Provide the [x, y] coordinate of the cell's center where the given text is located.  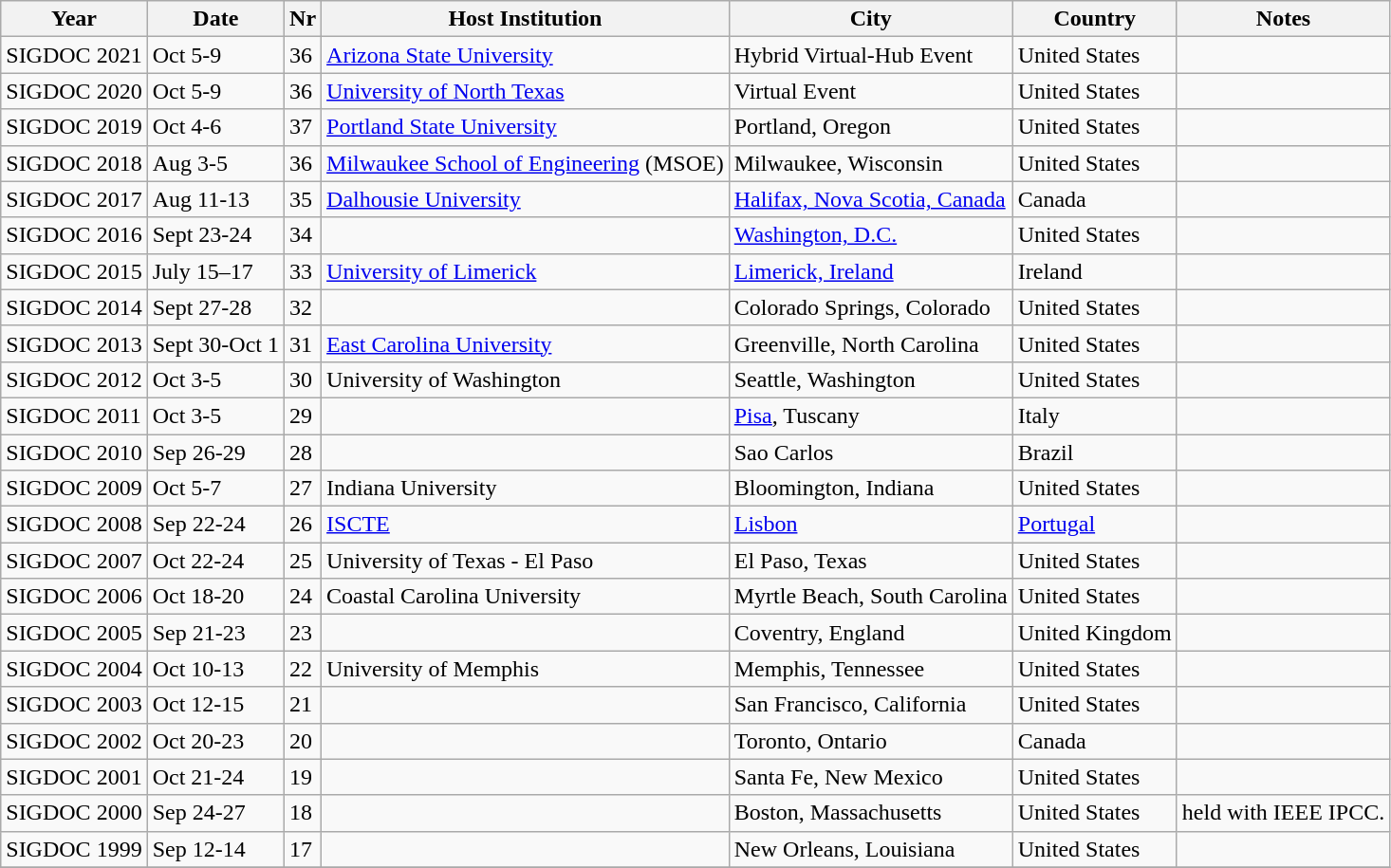
SIGDOC 2003 [74, 705]
Sao Carlos [871, 452]
Milwaukee School of Engineering (MSOE) [526, 163]
Myrtle Beach, South Carolina [871, 597]
SIGDOC 2017 [74, 199]
Virtual Event [871, 91]
Oct 10-13 [215, 669]
University of Limerick [526, 271]
East Carolina University [526, 343]
Notes [1283, 19]
27 [304, 489]
SIGDOC 2004 [74, 669]
Memphis, Tennessee [871, 669]
Sep 12-14 [215, 849]
Toronto, Ontario [871, 741]
SIGDOC 2008 [74, 525]
University of North Texas [526, 91]
Portugal [1095, 525]
Hybrid Virtual-Hub Event [871, 55]
Sep 22-24 [215, 525]
Colorado Springs, Colorado [871, 307]
United Kingdom [1095, 633]
SIGDOC 2014 [74, 307]
Seattle, Washington [871, 379]
Pisa, Tuscany [871, 416]
28 [304, 452]
Brazil [1095, 452]
31 [304, 343]
New Orleans, Louisiana [871, 849]
SIGDOC 2012 [74, 379]
Sep 24-27 [215, 813]
City [871, 19]
Ireland [1095, 271]
30 [304, 379]
Coventry, England [871, 633]
Indiana University [526, 489]
University of Washington [526, 379]
20 [304, 741]
Milwaukee, Wisconsin [871, 163]
SIGDOC 2015 [74, 271]
Washington, D.C. [871, 235]
Italy [1095, 416]
SIGDOC 1999 [74, 849]
SIGDOC 2009 [74, 489]
Boston, Massachusetts [871, 813]
SIGDOC 2018 [74, 163]
19 [304, 777]
Oct 20-23 [215, 741]
SIGDOC 2013 [74, 343]
24 [304, 597]
Dalhousie University [526, 199]
33 [304, 271]
held with IEEE IPCC. [1283, 813]
SIGDOC 2020 [74, 91]
Sep 21-23 [215, 633]
University of Texas - El Paso [526, 561]
18 [304, 813]
Portland State University [526, 127]
SIGDOC 2019 [74, 127]
29 [304, 416]
Bloomington, Indiana [871, 489]
July 15–17 [215, 271]
Sept 23-24 [215, 235]
Sep 26-29 [215, 452]
Portland, Oregon [871, 127]
SIGDOC 2021 [74, 55]
SIGDOC 2010 [74, 452]
Host Institution [526, 19]
Date [215, 19]
25 [304, 561]
Oct 4-6 [215, 127]
Halifax, Nova Scotia, Canada [871, 199]
El Paso, Texas [871, 561]
Country [1095, 19]
SIGDOC 2001 [74, 777]
SIGDOC 2005 [74, 633]
21 [304, 705]
17 [304, 849]
SIGDOC 2000 [74, 813]
Santa Fe, New Mexico [871, 777]
Aug 3-5 [215, 163]
Aug 11-13 [215, 199]
University of Memphis [526, 669]
SIGDOC 2007 [74, 561]
Greenville, North Carolina [871, 343]
37 [304, 127]
22 [304, 669]
Coastal Carolina University [526, 597]
SIGDOC 2016 [74, 235]
34 [304, 235]
Oct 5-7 [215, 489]
Sept 27-28 [215, 307]
35 [304, 199]
23 [304, 633]
SIGDOC 2006 [74, 597]
Oct 21-24 [215, 777]
Lisbon [871, 525]
San Francisco, California [871, 705]
Oct 18-20 [215, 597]
Sept 30-Oct 1 [215, 343]
Oct 22-24 [215, 561]
32 [304, 307]
SIGDOC 2002 [74, 741]
ISCTE [526, 525]
Arizona State University [526, 55]
Year [74, 19]
Nr [304, 19]
Limerick, Ireland [871, 271]
SIGDOC 2011 [74, 416]
Oct 12-15 [215, 705]
26 [304, 525]
